Return (X, Y) of the center of cell containing provided text 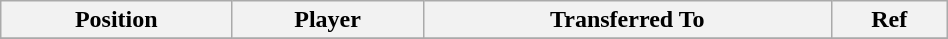
Ref (889, 20)
Transferred To (627, 20)
Position (116, 20)
Player (328, 20)
